Find where the given text appears and provide that cell's center as (x, y) coordinate. 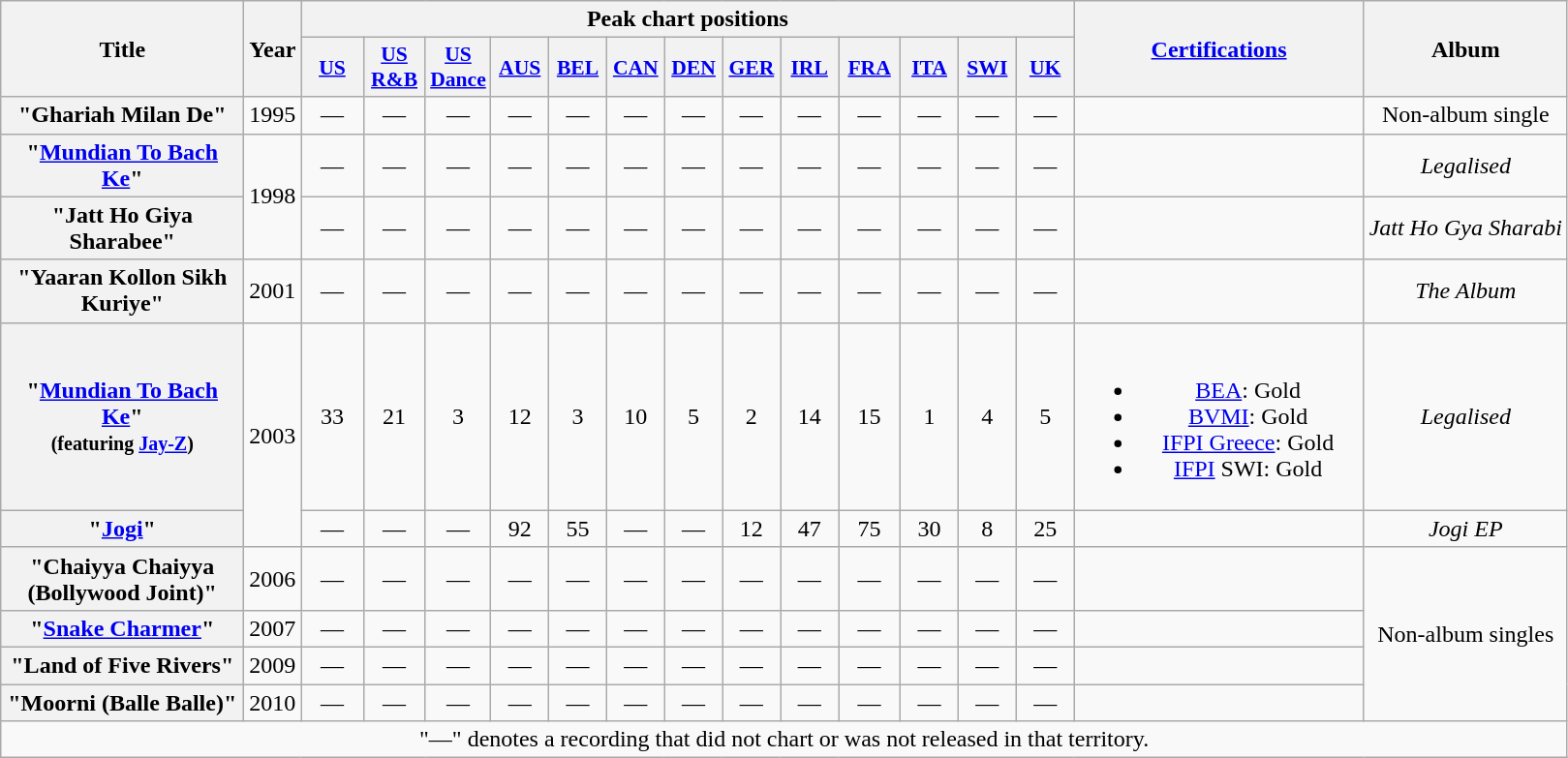
"Yaaran Kollon Sikh Kuriye" (122, 290)
"Ghariah Milan De" (122, 115)
21 (394, 416)
Jogi EP (1465, 529)
2010 (273, 702)
BEL (578, 68)
USDance (458, 68)
Year (273, 48)
SWI (987, 68)
4 (987, 416)
Jatt Ho Gya Sharabi (1465, 228)
UK (1045, 68)
75 (870, 529)
"Chaiyya Chaiyya (Bollywood Joint)" (122, 579)
1998 (273, 197)
Album (1465, 48)
2003 (273, 435)
1 (930, 416)
2 (752, 416)
"Moorni (Balle Balle)" (122, 702)
FRA (870, 68)
"Jatt Ho Giya Sharabee" (122, 228)
The Album (1465, 290)
25 (1045, 529)
15 (870, 416)
2009 (273, 665)
Certifications (1218, 48)
47 (810, 529)
Peak chart positions (688, 19)
CAN (635, 68)
IRL (810, 68)
1995 (273, 115)
"Snake Charmer" (122, 628)
2007 (273, 628)
55 (578, 529)
Non-album single (1465, 115)
Non-album singles (1465, 633)
"Mundian To Bach Ke" (122, 165)
DEN (693, 68)
10 (635, 416)
"Land of Five Rivers" (122, 665)
"Jogi" (122, 529)
2006 (273, 579)
ITA (930, 68)
US R&B (394, 68)
14 (810, 416)
30 (930, 529)
US (332, 68)
"—" denotes a recording that did not chart or was not released in that territory. (784, 740)
8 (987, 529)
AUS (520, 68)
Title (122, 48)
"Mundian To Bach Ke" (featuring Jay-Z) (122, 416)
2001 (273, 290)
GER (752, 68)
33 (332, 416)
92 (520, 529)
BEA: GoldBVMI: GoldIFPI Greece: GoldIFPI SWI: Gold (1218, 416)
